Pinpoint the cell where the given text exists, returning its (x, y) midpoint coordinate. 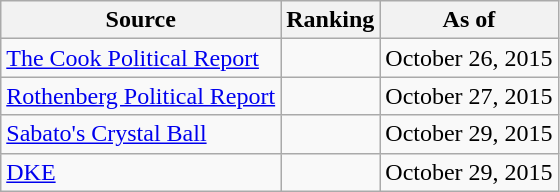
As of (469, 20)
October 27, 2015 (469, 96)
Ranking (330, 20)
Sabato's Crystal Ball (141, 134)
Rothenberg Political Report (141, 96)
DKE (141, 172)
Source (141, 20)
October 26, 2015 (469, 58)
The Cook Political Report (141, 58)
